Extract the (X, Y) coordinate from the center of the cell holding the provided text.  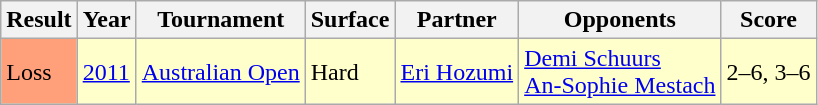
Australian Open (220, 72)
2–6, 3–6 (768, 72)
Opponents (620, 20)
2011 (106, 72)
Loss (39, 72)
Surface (350, 20)
Year (106, 20)
Score (768, 20)
Partner (457, 20)
Demi Schuurs An-Sophie Mestach (620, 72)
Eri Hozumi (457, 72)
Hard (350, 72)
Result (39, 20)
Tournament (220, 20)
